Find where the given text appears and provide that cell's center as (x, y) coordinate. 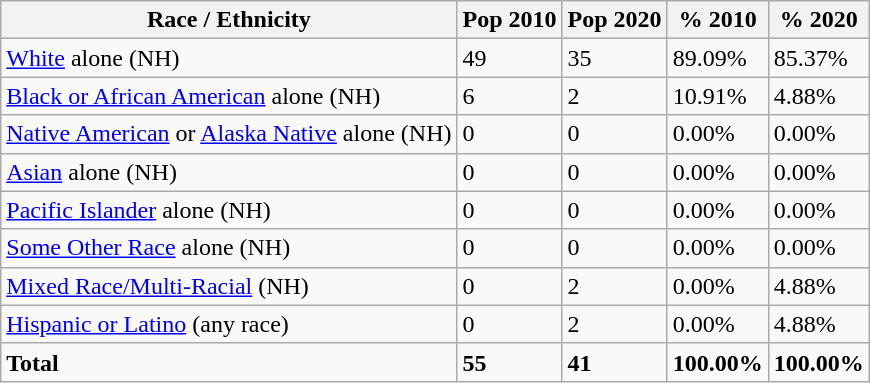
35 (614, 58)
White alone (NH) (229, 58)
Pacific Islander alone (NH) (229, 210)
41 (614, 362)
Total (229, 362)
10.91% (718, 96)
Race / Ethnicity (229, 20)
Pop 2010 (510, 20)
89.09% (718, 58)
Some Other Race alone (NH) (229, 248)
Pop 2020 (614, 20)
Asian alone (NH) (229, 172)
% 2010 (718, 20)
Mixed Race/Multi-Racial (NH) (229, 286)
49 (510, 58)
6 (510, 96)
Black or African American alone (NH) (229, 96)
55 (510, 362)
Native American or Alaska Native alone (NH) (229, 134)
% 2020 (818, 20)
85.37% (818, 58)
Hispanic or Latino (any race) (229, 324)
